Detect which cell encompasses the target text, then output its (x, y) center coordinate. 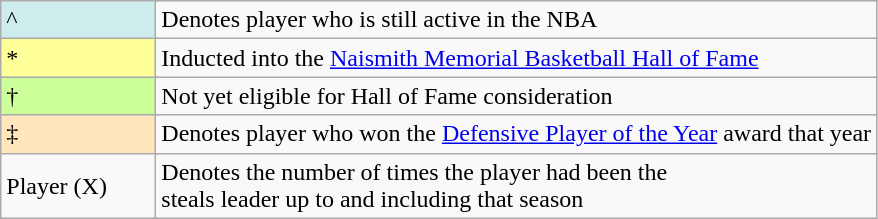
† (78, 96)
Denotes player who won the Defensive Player of the Year award that year (516, 134)
Player (X) (78, 186)
* (78, 58)
‡ (78, 134)
Not yet eligible for Hall of Fame consideration (516, 96)
Denotes the number of times the player had been thesteals leader up to and including that season (516, 186)
^ (78, 20)
Denotes player who is still active in the NBA (516, 20)
Inducted into the Naismith Memorial Basketball Hall of Fame (516, 58)
